Identify which cell holds the provided text, then report its (x, y) central coordinate. 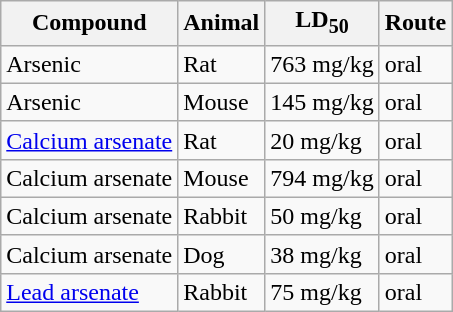
Dog (222, 254)
20 mg/kg (322, 140)
LD50 (322, 23)
794 mg/kg (322, 178)
50 mg/kg (322, 216)
763 mg/kg (322, 64)
75 mg/kg (322, 292)
38 mg/kg (322, 254)
Route (415, 23)
145 mg/kg (322, 102)
Animal (222, 23)
Lead arsenate (90, 292)
Compound (90, 23)
